Identify which cell holds the provided text, then report its (X, Y) central coordinate. 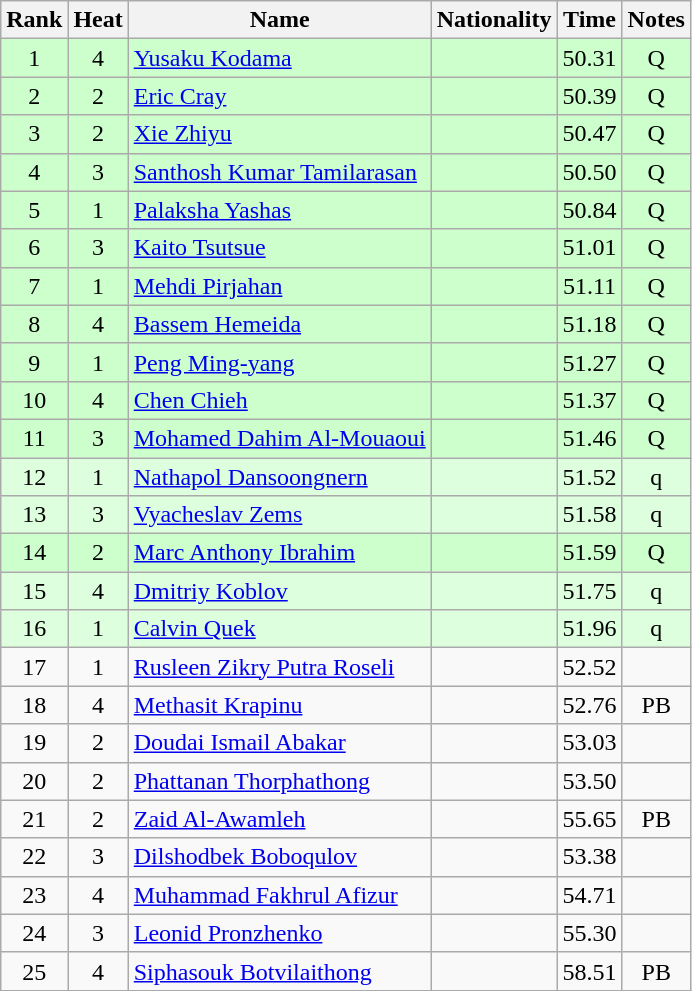
Mehdi Pirjahan (280, 286)
55.65 (590, 819)
Notes (656, 20)
Nathapol Dansoongnern (280, 477)
19 (34, 743)
12 (34, 477)
52.52 (590, 667)
51.46 (590, 438)
Phattanan Thorphathong (280, 781)
51.37 (590, 400)
50.39 (590, 96)
51.01 (590, 248)
8 (34, 324)
11 (34, 438)
Kaito Tsutsue (280, 248)
51.27 (590, 362)
7 (34, 286)
25 (34, 971)
5 (34, 210)
Nationality (494, 20)
Peng Ming-yang (280, 362)
51.58 (590, 515)
Bassem Hemeida (280, 324)
21 (34, 819)
51.52 (590, 477)
50.50 (590, 172)
15 (34, 591)
20 (34, 781)
Name (280, 20)
14 (34, 553)
Time (590, 20)
55.30 (590, 933)
53.38 (590, 857)
Heat (98, 20)
53.50 (590, 781)
Rank (34, 20)
Muhammad Fakhrul Afizur (280, 895)
22 (34, 857)
52.76 (590, 705)
54.71 (590, 895)
6 (34, 248)
Mohamed Dahim Al-Mouaoui (280, 438)
Calvin Quek (280, 629)
53.03 (590, 743)
50.31 (590, 58)
Siphasouk Botvilaithong (280, 971)
51.18 (590, 324)
51.11 (590, 286)
17 (34, 667)
58.51 (590, 971)
50.47 (590, 134)
18 (34, 705)
Xie Zhiyu (280, 134)
Chen Chieh (280, 400)
50.84 (590, 210)
Doudai Ismail Abakar (280, 743)
Zaid Al-Awamleh (280, 819)
24 (34, 933)
Vyacheslav Zems (280, 515)
51.96 (590, 629)
Yusaku Kodama (280, 58)
Leonid Pronzhenko (280, 933)
Santhosh Kumar Tamilarasan (280, 172)
13 (34, 515)
10 (34, 400)
51.75 (590, 591)
16 (34, 629)
Marc Anthony Ibrahim (280, 553)
23 (34, 895)
Eric Cray (280, 96)
51.59 (590, 553)
Methasit Krapinu (280, 705)
Palaksha Yashas (280, 210)
Rusleen Zikry Putra Roseli (280, 667)
Dmitriy Koblov (280, 591)
Dilshodbek Boboqulov (280, 857)
9 (34, 362)
